Provide the [X, Y] coordinate of the cell's center where the given text is located.  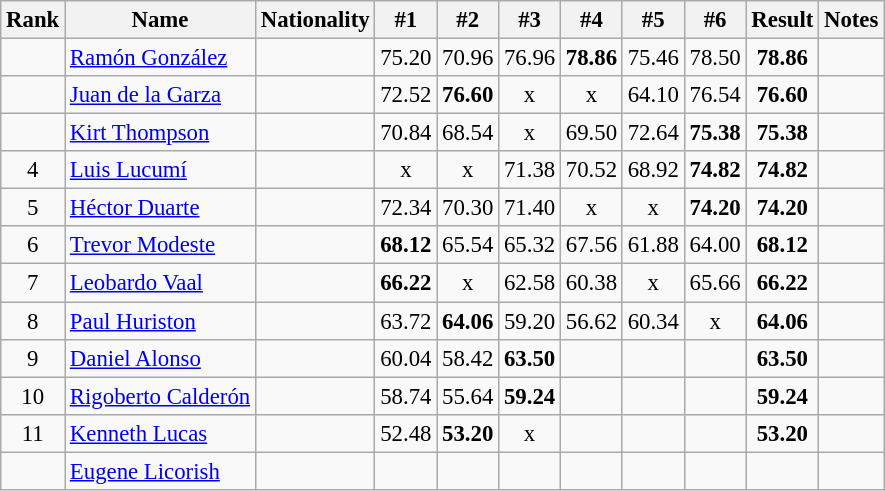
71.40 [530, 208]
58.42 [468, 358]
64.00 [715, 245]
Nationality [314, 20]
65.32 [530, 245]
60.04 [406, 358]
72.34 [406, 208]
4 [33, 170]
68.54 [468, 133]
#1 [406, 20]
63.72 [406, 321]
Ramón González [160, 58]
72.52 [406, 95]
8 [33, 321]
6 [33, 245]
7 [33, 283]
78.50 [715, 58]
56.62 [591, 321]
69.50 [591, 133]
59.20 [530, 321]
Juan de la Garza [160, 95]
Result [782, 20]
75.20 [406, 58]
Kenneth Lucas [160, 433]
70.52 [591, 170]
Rigoberto Calderón [160, 396]
52.48 [406, 433]
68.92 [653, 170]
70.96 [468, 58]
61.88 [653, 245]
65.54 [468, 245]
Trevor Modeste [160, 245]
64.10 [653, 95]
75.46 [653, 58]
Rank [33, 20]
11 [33, 433]
Notes [852, 20]
9 [33, 358]
55.64 [468, 396]
#3 [530, 20]
65.66 [715, 283]
5 [33, 208]
Leobardo Vaal [160, 283]
#4 [591, 20]
#5 [653, 20]
#2 [468, 20]
76.96 [530, 58]
Name [160, 20]
67.56 [591, 245]
10 [33, 396]
Paul Huriston [160, 321]
Héctor Duarte [160, 208]
71.38 [530, 170]
Luis Lucumí [160, 170]
62.58 [530, 283]
76.54 [715, 95]
60.38 [591, 283]
Eugene Licorish [160, 471]
#6 [715, 20]
Daniel Alonso [160, 358]
70.84 [406, 133]
70.30 [468, 208]
60.34 [653, 321]
72.64 [653, 133]
58.74 [406, 396]
Kirt Thompson [160, 133]
